Find where the given text appears and provide that cell's center as (X, Y) coordinate. 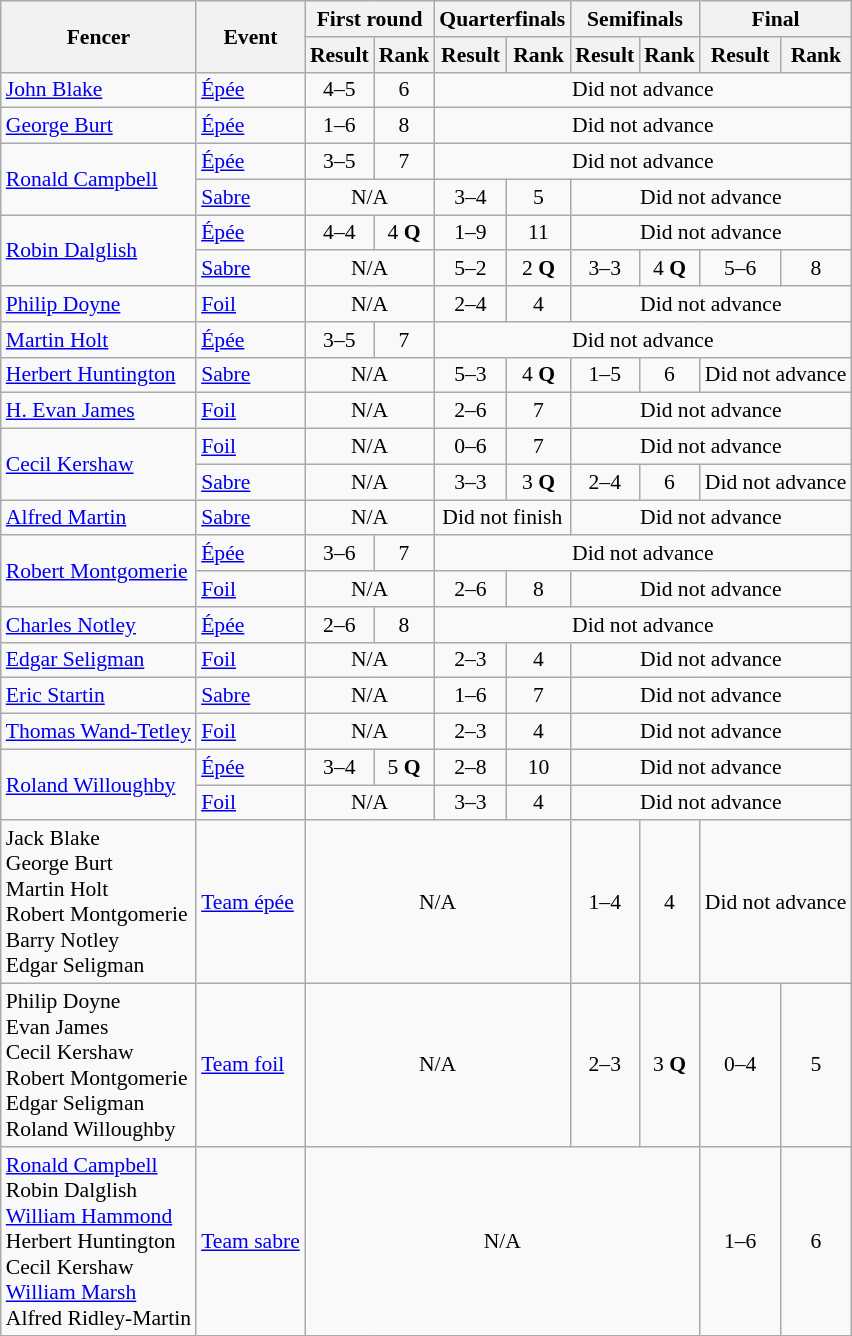
Final (776, 19)
11 (539, 233)
1–9 (470, 233)
Cecil Kershaw (98, 464)
Ronald Campbell (98, 180)
4–4 (340, 233)
5–2 (470, 269)
Herbert Huntington (98, 375)
Alfred Martin (98, 518)
2 Q (539, 269)
John Blake (98, 90)
Jack Blake George Burt Martin Holt Robert Montgomerie Barry Notley Edgar Seligman (98, 902)
10 (539, 767)
Semifinals (634, 19)
Thomas Wand-Tetley (98, 732)
Roland Willoughby (98, 784)
Team sabre (250, 1242)
0–4 (740, 1066)
George Burt (98, 126)
Event (250, 36)
5–6 (740, 269)
Team foil (250, 1066)
Fencer (98, 36)
3–6 (340, 554)
5–3 (470, 375)
H. Evan James (98, 411)
Quarterfinals (502, 19)
Team épée (250, 902)
First round (370, 19)
1–5 (604, 375)
Edgar Seligman (98, 660)
0–6 (470, 447)
Philip Doyne Evan James Cecil Kershaw Robert Montgomerie Edgar Seligman Roland Willoughby (98, 1066)
4–5 (340, 90)
Martin Holt (98, 340)
Ronald Campbell Robin Dalglish William Hammond Herbert Huntington Cecil Kershaw William Marsh Alfred Ridley-Martin (98, 1242)
Charles Notley (98, 625)
Did not finish (502, 518)
Robert Montgomerie (98, 572)
Philip Doyne (98, 304)
Robin Dalglish (98, 250)
Eric Startin (98, 696)
2–8 (470, 767)
1–4 (604, 902)
5 Q (404, 767)
